Scan for the cell matching the given text and deliver its [x, y] coordinate at center. 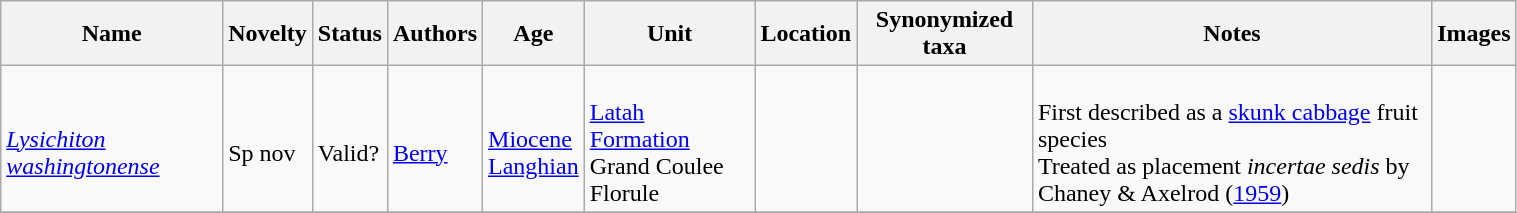
Unit [670, 34]
Sp nov [268, 139]
Lysichiton washingtonense [112, 139]
Novelty [268, 34]
Name [112, 34]
Status [350, 34]
Age [534, 34]
Authors [434, 34]
Images [1474, 34]
MioceneLanghian [534, 139]
Latah FormationGrand Coulee Florule [670, 139]
Valid? [350, 139]
Berry [434, 139]
Synonymized taxa [945, 34]
Location [806, 34]
Notes [1232, 34]
First described as a skunk cabbage fruit speciesTreated as placement incertae sedis by Chaney & Axelrod (1959) [1232, 139]
